Find where the given text appears and provide that cell's center as (X, Y) coordinate. 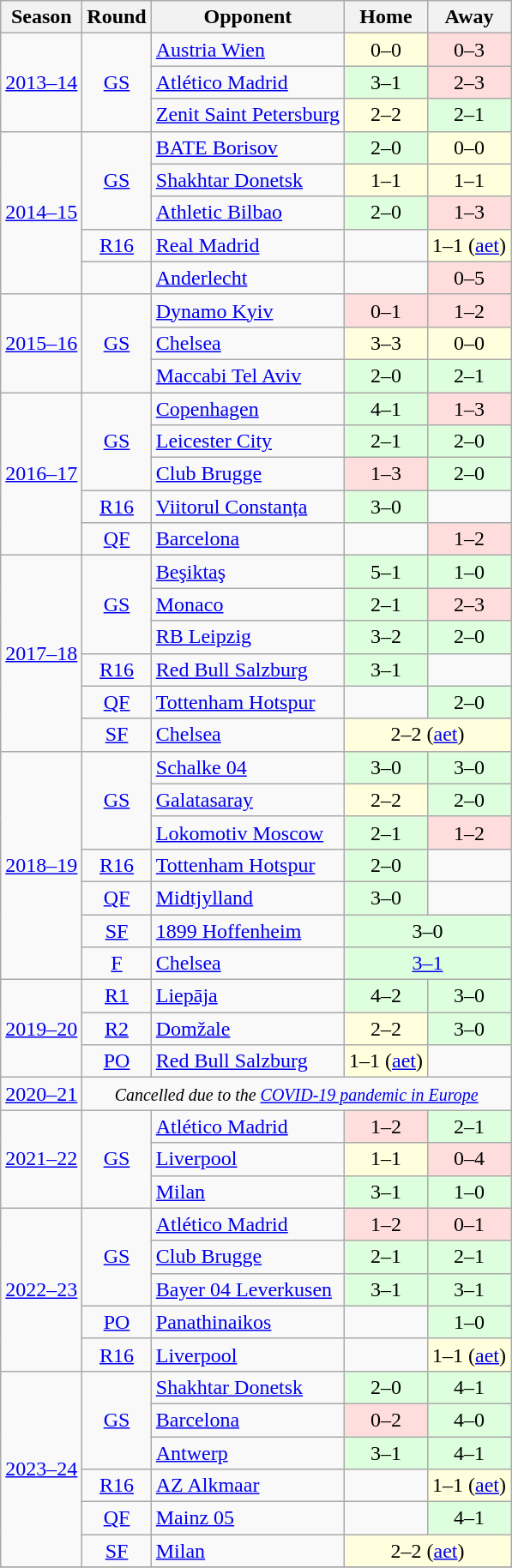
Austria Wien (247, 50)
3–3 (386, 343)
2021–22 (41, 1159)
2013–14 (41, 82)
RB Leipzig (247, 637)
BATE Borisov (247, 147)
Leicester City (247, 442)
Athletic Bilbao (247, 213)
Mainz 05 (247, 1518)
Panathinaikos (247, 1322)
Anderlecht (247, 278)
Real Madrid (247, 245)
0–4 (470, 1159)
4–2 (386, 996)
0–3 (470, 50)
Monaco (247, 604)
Zenit Saint Petersburg (247, 115)
2023–24 (41, 1469)
2022–23 (41, 1289)
Home (386, 17)
0–2 (386, 1420)
Round (117, 17)
2018–19 (41, 865)
Maccabi Tel Aviv (247, 375)
Bayer 04 Leverkusen (247, 1289)
Antwerp (247, 1453)
3–2 (386, 637)
2017–18 (41, 653)
2019–20 (41, 1029)
Away (470, 17)
4–0 (470, 1420)
2015–16 (41, 343)
2020–21 (41, 1094)
R2 (117, 1029)
Viitorul Constanța (247, 507)
Opponent (247, 17)
Liepāja (247, 996)
Beşiktaş (247, 572)
2016–17 (41, 474)
1899 Hoffenheim (247, 930)
0–5 (470, 278)
Schalke 04 (247, 767)
5–1 (386, 572)
Midtjylland (247, 898)
Season (41, 17)
Galatasaray (247, 800)
Cancelled due to the COVID-19 pandemic in Europe (297, 1094)
Lokomotiv Moscow (247, 832)
R1 (117, 996)
AZ Alkmaar (247, 1486)
Dynamo Kyiv (247, 310)
F (117, 964)
Copenhagen (247, 409)
Domžale (247, 1029)
2014–15 (41, 213)
